For the text-containing cell, return its midpoint in [x, y] coordinate format. 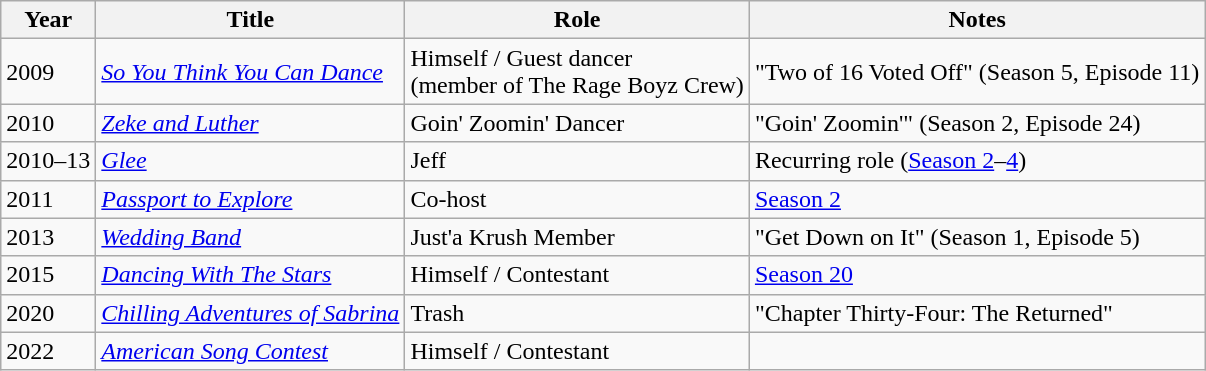
2015 [48, 275]
Recurring role (Season 2–4) [976, 161]
"Two of 16 Voted Off" (Season 5, Episode 11) [976, 72]
Goin' Zoomin' Dancer [578, 123]
2009 [48, 72]
"Chapter Thirty-Four: The Returned" [976, 313]
2022 [48, 351]
2013 [48, 237]
"Goin' Zoomin'" (Season 2, Episode 24) [976, 123]
Role [578, 20]
So You Think You Can Dance [250, 72]
Zeke and Luther [250, 123]
Trash [578, 313]
Glee [250, 161]
Year [48, 20]
Himself / Guest dancer(member of The Rage Boyz Crew) [578, 72]
Passport to Explore [250, 199]
American Song Contest [250, 351]
Just'a Krush Member [578, 237]
Dancing With The Stars [250, 275]
Season 2 [976, 199]
Wedding Band [250, 237]
2010 [48, 123]
Co-host [578, 199]
Season 20 [976, 275]
2011 [48, 199]
Jeff [578, 161]
Title [250, 20]
2020 [48, 313]
"Get Down on It" (Season 1, Episode 5) [976, 237]
Chilling Adventures of Sabrina [250, 313]
Notes [976, 20]
2010–13 [48, 161]
